Find where the given text appears and provide that cell's center as [x, y] coordinate. 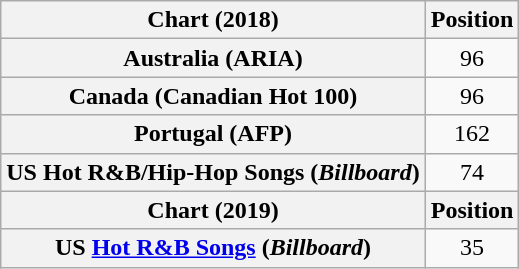
US Hot R&B/Hip-Hop Songs (Billboard) [213, 172]
US Hot R&B Songs (Billboard) [213, 248]
Canada (Canadian Hot 100) [213, 96]
Chart (2019) [213, 210]
Chart (2018) [213, 20]
74 [472, 172]
Australia (ARIA) [213, 58]
162 [472, 134]
35 [472, 248]
Portugal (AFP) [213, 134]
